For the text-containing cell, return its midpoint in [X, Y] coordinate format. 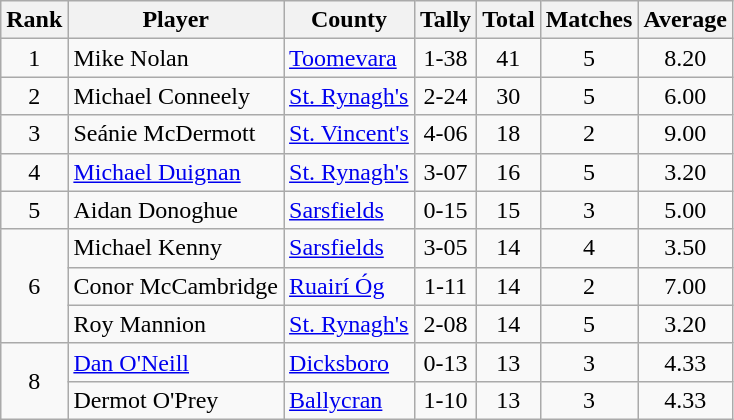
7.00 [686, 286]
9.00 [686, 134]
6.00 [686, 96]
2-24 [445, 96]
0-13 [445, 362]
Mike Nolan [176, 58]
1-38 [445, 58]
1-10 [445, 400]
Toomevara [350, 58]
Ruairí Óg [350, 286]
Matches [589, 20]
Rank [34, 20]
Average [686, 20]
0-15 [445, 210]
Michael Kenny [176, 248]
Dicksboro [350, 362]
Seánie McDermott [176, 134]
8 [34, 381]
County [350, 20]
Michael Duignan [176, 172]
Tally [445, 20]
30 [509, 96]
Michael Conneely [176, 96]
Total [509, 20]
2-08 [445, 324]
1 [34, 58]
18 [509, 134]
5.00 [686, 210]
3-07 [445, 172]
St. Vincent's [350, 134]
16 [509, 172]
15 [509, 210]
Roy Mannion [176, 324]
Dermot O'Prey [176, 400]
6 [34, 286]
Conor McCambridge [176, 286]
4-06 [445, 134]
Aidan Donoghue [176, 210]
8.20 [686, 58]
Dan O'Neill [176, 362]
3-05 [445, 248]
Player [176, 20]
Ballycran [350, 400]
1-11 [445, 286]
41 [509, 58]
3.50 [686, 248]
